Return the (X, Y) coordinate for the center point of the cell that contains the specified text.  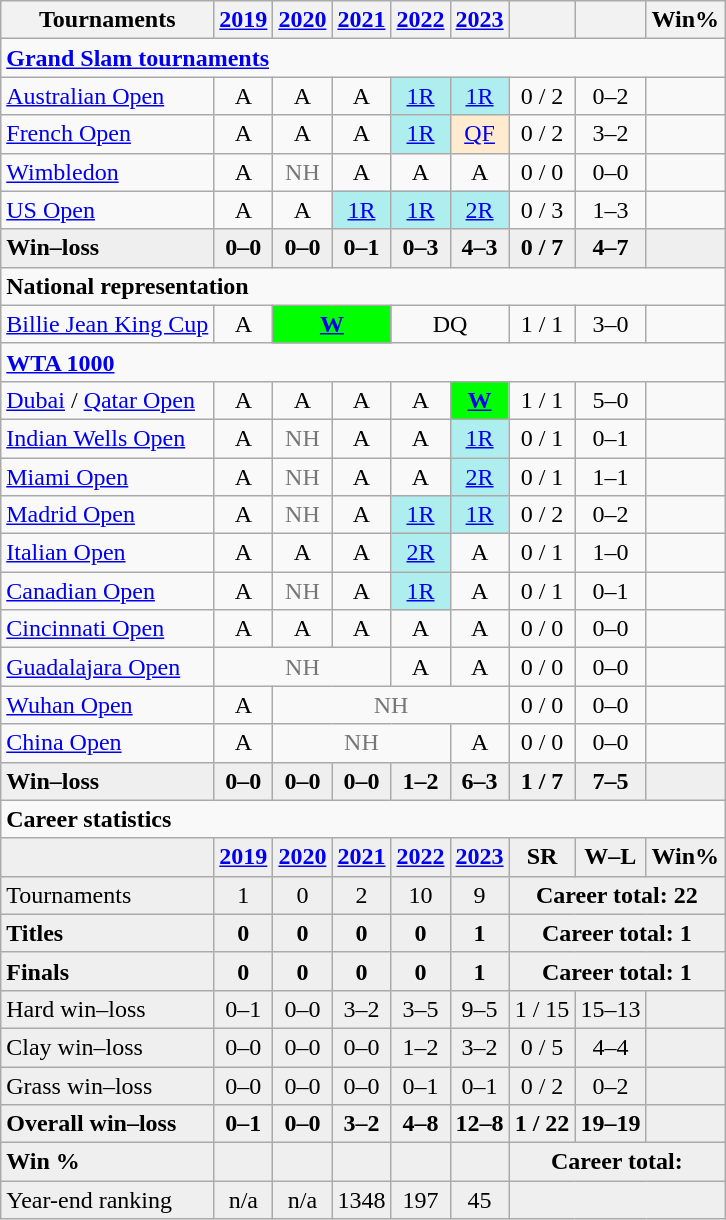
French Open (108, 134)
Wuhan Open (108, 705)
7–5 (610, 781)
Year-end ranking (108, 1200)
Madrid Open (108, 515)
Grass win–loss (108, 1085)
China Open (108, 743)
12–8 (480, 1124)
2 (362, 895)
Australian Open (108, 96)
4–8 (420, 1124)
19–19 (610, 1124)
0 / 7 (542, 248)
5–0 (610, 400)
WTA 1000 (363, 362)
1348 (362, 1200)
Overall win–loss (108, 1124)
Cincinnati Open (108, 629)
Titles (108, 933)
Hard win–loss (108, 1009)
6–3 (480, 781)
1 / 7 (542, 781)
0 / 3 (542, 210)
10 (420, 895)
Win % (108, 1162)
4–7 (610, 248)
Italian Open (108, 553)
4–3 (480, 248)
45 (480, 1200)
DQ (450, 324)
3–5 (420, 1009)
US Open (108, 210)
Miami Open (108, 477)
W–L (610, 857)
QF (480, 134)
National representation (363, 286)
Grand Slam tournaments (363, 58)
197 (420, 1200)
Wimbledon (108, 172)
0 / 5 (542, 1047)
SR (542, 857)
Indian Wells Open (108, 438)
1–3 (610, 210)
1–1 (610, 477)
1 / 15 (542, 1009)
Career statistics (363, 819)
Career total: 22 (616, 895)
9 (480, 895)
Canadian Open (108, 591)
Finals (108, 971)
Career total: (616, 1162)
1 / 22 (542, 1124)
Clay win–loss (108, 1047)
1–0 (610, 553)
Dubai / Qatar Open (108, 400)
15–13 (610, 1009)
4–4 (610, 1047)
Billie Jean King Cup (108, 324)
Guadalajara Open (108, 667)
9–5 (480, 1009)
3–0 (610, 324)
0–3 (420, 248)
